Search for the cell housing the specified text and yield its [x, y] center coordinate. 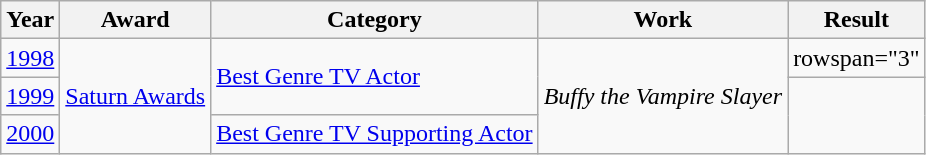
2000 [30, 134]
Best Genre TV Supporting Actor [374, 134]
1998 [30, 58]
1999 [30, 96]
Award [136, 20]
Work [662, 20]
Category [374, 20]
Result [857, 20]
Buffy the Vampire Slayer [662, 96]
rowspan="3" [857, 58]
Best Genre TV Actor [374, 77]
Saturn Awards [136, 96]
Year [30, 20]
